Scan for the cell matching the given text and deliver its (x, y) coordinate at center. 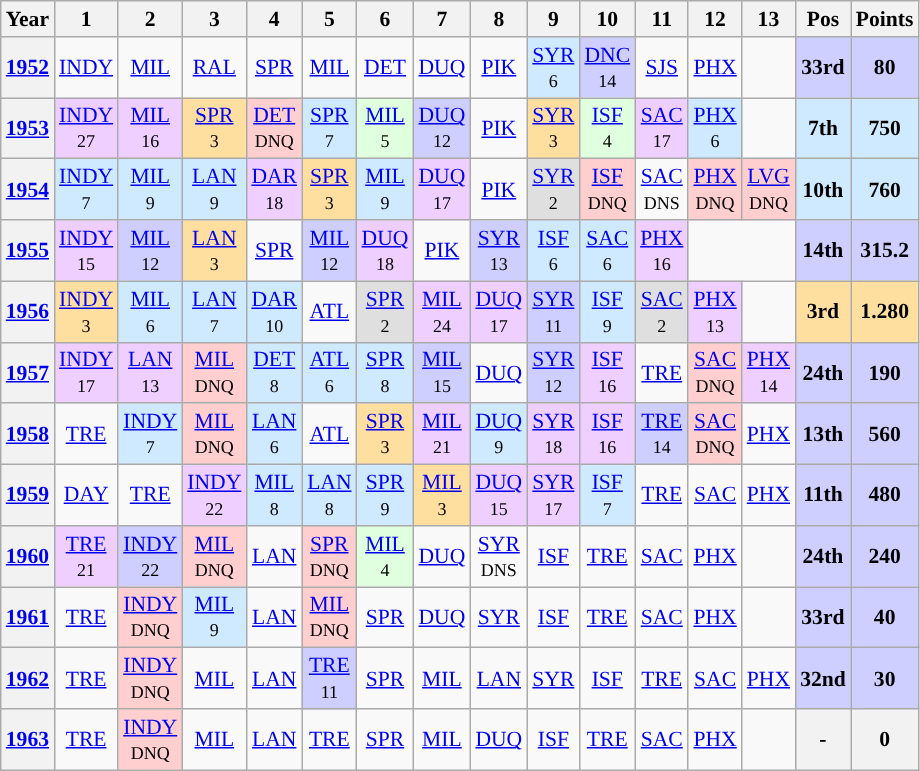
1956 (28, 312)
MIL24 (442, 312)
1962 (28, 678)
MIL15 (442, 372)
11 (662, 19)
1.280 (885, 312)
ISF7 (607, 496)
INDY15 (86, 250)
MIL5 (386, 128)
DET (386, 68)
TRE11 (329, 678)
LAN7 (214, 312)
12 (714, 19)
INDY17 (86, 372)
560 (885, 434)
SPR2 (386, 312)
SYR13 (498, 250)
4 (274, 19)
LAN6 (274, 434)
LAN8 (329, 496)
SPR8 (386, 372)
DUQ18 (386, 250)
SAC6 (607, 250)
DUQ9 (498, 434)
TRE21 (86, 556)
14th (823, 250)
Pos (823, 19)
DUQ15 (498, 496)
INDY3 (86, 312)
SYR3 (553, 128)
SYR12 (553, 372)
LAN13 (150, 372)
PHX6 (714, 128)
32nd (823, 678)
480 (885, 496)
3rd (823, 312)
9 (553, 19)
1955 (28, 250)
SYR11 (553, 312)
SYR6 (553, 68)
1953 (28, 128)
INDY27 (86, 128)
80 (885, 68)
MIL4 (386, 556)
1959 (28, 496)
1954 (28, 190)
RAL (214, 68)
SYRDNS (498, 556)
5 (329, 19)
1963 (28, 740)
3 (214, 19)
SACDNS (662, 190)
6 (386, 19)
ISF4 (607, 128)
ATL6 (329, 372)
8 (498, 19)
DUQ12 (442, 128)
Year (28, 19)
1961 (28, 618)
2 (150, 19)
INDY (86, 68)
11th (823, 496)
MIL6 (150, 312)
190 (885, 372)
LAN9 (214, 190)
SPR9 (386, 496)
DAR18 (274, 190)
SPRDNQ (329, 556)
DAY (86, 496)
SYR18 (553, 434)
10th (823, 190)
DNC14 (607, 68)
ISF9 (607, 312)
PHXDNQ (714, 190)
PHX13 (714, 312)
1958 (28, 434)
240 (885, 556)
SYR2 (553, 190)
Points (885, 19)
760 (885, 190)
30 (885, 678)
MIL3 (442, 496)
7 (442, 19)
LVGDNQ (768, 190)
SAC17 (662, 128)
40 (885, 618)
DET8 (274, 372)
SPR7 (329, 128)
TRE14 (662, 434)
SAC2 (662, 312)
315.2 (885, 250)
1952 (28, 68)
- (823, 740)
1957 (28, 372)
MIL21 (442, 434)
MIL16 (150, 128)
ISFDNQ (607, 190)
LAN3 (214, 250)
ISF6 (553, 250)
PHX14 (768, 372)
13th (823, 434)
MIL8 (274, 496)
13 (768, 19)
DAR10 (274, 312)
PHX16 (662, 250)
SYR17 (553, 496)
0 (885, 740)
7th (823, 128)
10 (607, 19)
SJS (662, 68)
DETDNQ (274, 128)
750 (885, 128)
1960 (28, 556)
1 (86, 19)
